Identify which cell holds the provided text, then report its [X, Y] central coordinate. 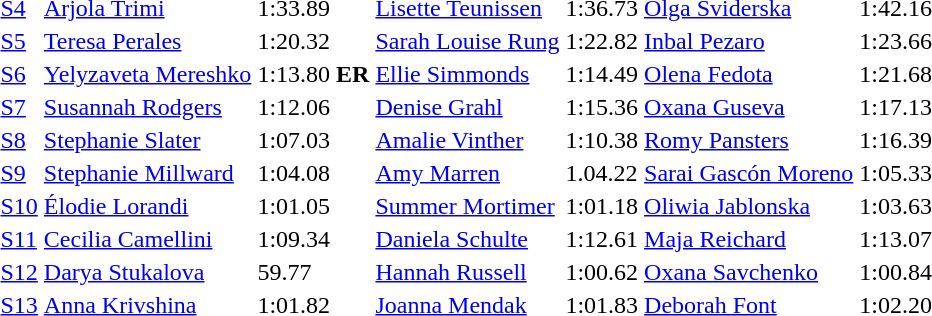
1:09.34 [314, 239]
Summer Mortimer [468, 206]
Ellie Simmonds [468, 74]
Susannah Rodgers [148, 107]
1.04.22 [602, 173]
Stephanie Millward [148, 173]
1:12.06 [314, 107]
1:04.08 [314, 173]
Cecilia Camellini [148, 239]
Darya Stukalova [148, 272]
Teresa Perales [148, 41]
Olena Fedota [749, 74]
Daniela Schulte [468, 239]
1:01.05 [314, 206]
59.77 [314, 272]
Élodie Lorandi [148, 206]
1:00.62 [602, 272]
Sarah Louise Rung [468, 41]
1:20.32 [314, 41]
Maja Reichard [749, 239]
1:07.03 [314, 140]
Oxana Guseva [749, 107]
Romy Pansters [749, 140]
Denise Grahl [468, 107]
Sarai Gascón Moreno [749, 173]
1:22.82 [602, 41]
1:15.36 [602, 107]
Inbal Pezaro [749, 41]
1:13.80 ER [314, 74]
1:01.18 [602, 206]
1:12.61 [602, 239]
Hannah Russell [468, 272]
1:10.38 [602, 140]
Yelyzaveta Mereshko [148, 74]
1:14.49 [602, 74]
Oxana Savchenko [749, 272]
Oliwia Jablonska [749, 206]
Amy Marren [468, 173]
Amalie Vinther [468, 140]
Stephanie Slater [148, 140]
